Scan for the cell matching the given text and deliver its [X, Y] coordinate at center. 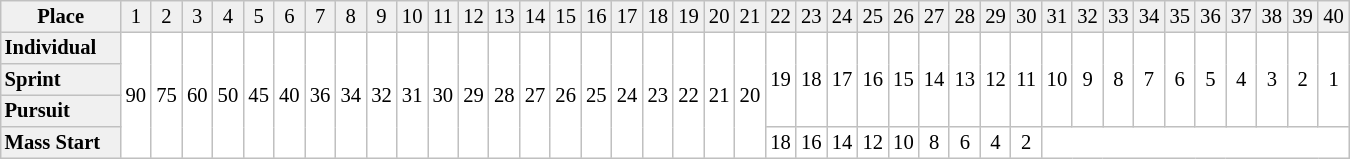
Place [61, 16]
Pursuit [61, 111]
35 [1180, 16]
33 [1118, 16]
90 [136, 95]
75 [166, 95]
Sprint [61, 80]
Individual [61, 48]
45 [258, 95]
37 [1242, 16]
Mass Start [61, 142]
50 [228, 95]
39 [1302, 16]
38 [1272, 16]
60 [198, 95]
